Output the [x, y] coordinate of the center of the cell containing the given text.  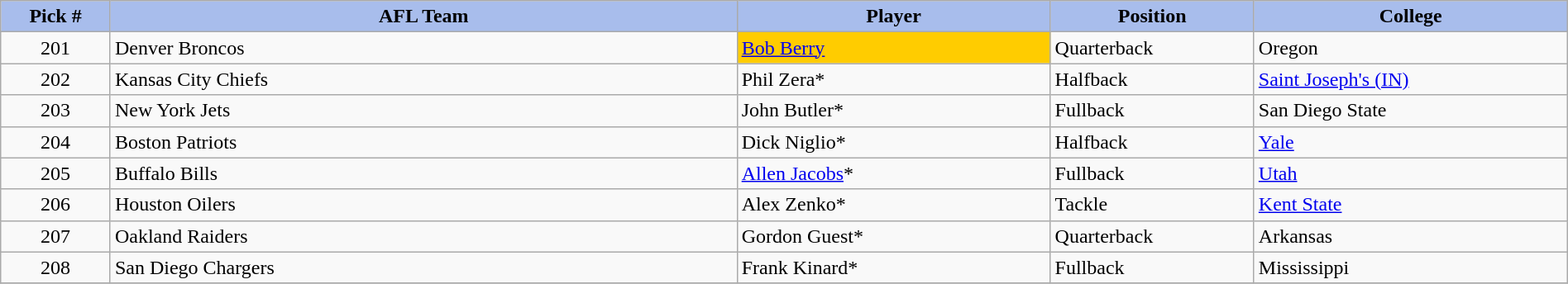
College [1411, 17]
AFL Team [423, 17]
Arkansas [1411, 236]
New York Jets [423, 111]
201 [56, 48]
Phil Zera* [893, 79]
Mississippi [1411, 267]
Buffalo Bills [423, 173]
Denver Broncos [423, 48]
Saint Joseph's (IN) [1411, 79]
Houston Oilers [423, 205]
Gordon Guest* [893, 236]
Utah [1411, 173]
Yale [1411, 142]
Oakland Raiders [423, 236]
208 [56, 267]
Frank Kinard* [893, 267]
San Diego State [1411, 111]
Position [1152, 17]
Dick Niglio* [893, 142]
203 [56, 111]
Kent State [1411, 205]
206 [56, 205]
Bob Berry [893, 48]
207 [56, 236]
Player [893, 17]
Pick # [56, 17]
San Diego Chargers [423, 267]
Kansas City Chiefs [423, 79]
John Butler* [893, 111]
Tackle [1152, 205]
Alex Zenko* [893, 205]
205 [56, 173]
Boston Patriots [423, 142]
204 [56, 142]
202 [56, 79]
Allen Jacobs* [893, 173]
Oregon [1411, 48]
